Return (x, y) of the center of cell containing provided text 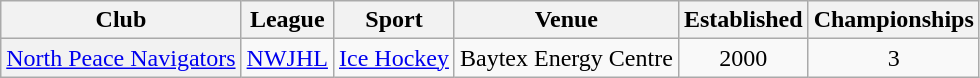
Venue (566, 20)
North Peace Navigators (121, 58)
2000 (743, 58)
Club (121, 20)
Established (743, 20)
Sport (394, 20)
Baytex Energy Centre (566, 58)
NWJHL (287, 58)
League (287, 20)
3 (894, 58)
Championships (894, 20)
Ice Hockey (394, 58)
